Return the [X, Y] coordinate for the center point of the cell that contains the specified text.  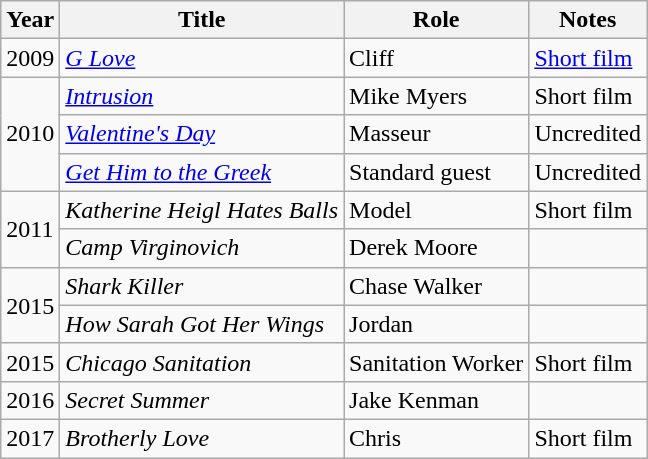
2010 [30, 134]
Chris [436, 438]
Masseur [436, 134]
Valentine's Day [202, 134]
Chicago Sanitation [202, 362]
Derek Moore [436, 248]
Camp Virginovich [202, 248]
Model [436, 210]
Cliff [436, 58]
Brotherly Love [202, 438]
Shark Killer [202, 286]
Chase Walker [436, 286]
2011 [30, 229]
G Love [202, 58]
Get Him to the Greek [202, 172]
Mike Myers [436, 96]
Jake Kenman [436, 400]
Secret Summer [202, 400]
Year [30, 20]
Katherine Heigl Hates Balls [202, 210]
2009 [30, 58]
Role [436, 20]
How Sarah Got Her Wings [202, 324]
Notes [588, 20]
2017 [30, 438]
2016 [30, 400]
Standard guest [436, 172]
Jordan [436, 324]
Sanitation Worker [436, 362]
Title [202, 20]
Intrusion [202, 96]
